Pinpoint the cell where the given text exists, returning its [x, y] midpoint coordinate. 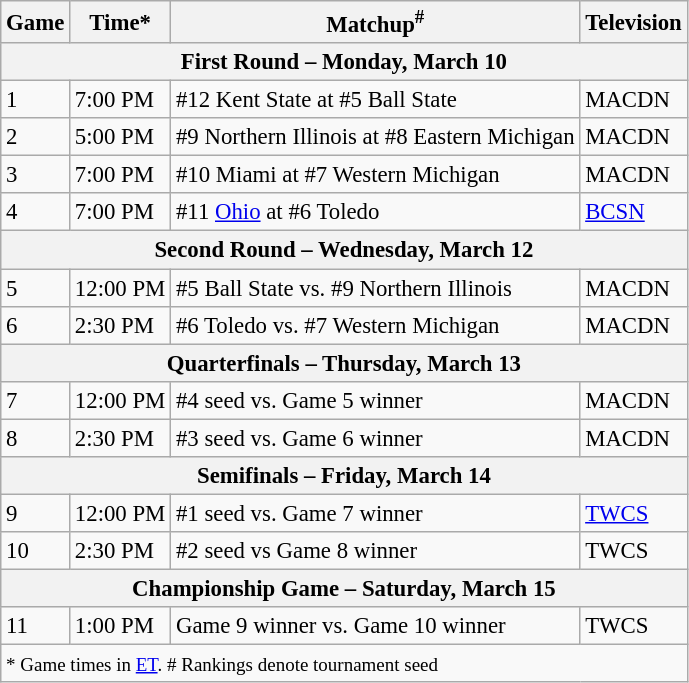
10 [36, 551]
Television [634, 22]
8 [36, 438]
* Game times in ET. # Rankings denote tournament seed [344, 664]
4 [36, 213]
First Round – Monday, March 10 [344, 62]
BCSN [634, 213]
#10 Miami at #7 Western Michigan [376, 175]
2 [36, 137]
3 [36, 175]
Time* [120, 22]
Quarterfinals – Thursday, March 13 [344, 363]
5:00 PM [120, 137]
9 [36, 513]
#1 seed vs. Game 7 winner [376, 513]
1 [36, 100]
Game [36, 22]
#11 Ohio at #6 Toledo [376, 213]
7 [36, 400]
#3 seed vs. Game 6 winner [376, 438]
#2 seed vs Game 8 winner [376, 551]
Matchup# [376, 22]
Game 9 winner vs. Game 10 winner [376, 626]
Semifinals – Friday, March 14 [344, 476]
1:00 PM [120, 626]
Second Round – Wednesday, March 12 [344, 250]
#6 Toledo vs. #7 Western Michigan [376, 325]
#4 seed vs. Game 5 winner [376, 400]
Championship Game – Saturday, March 15 [344, 588]
11 [36, 626]
5 [36, 288]
#12 Kent State at #5 Ball State [376, 100]
#5 Ball State vs. #9 Northern Illinois [376, 288]
6 [36, 325]
#9 Northern Illinois at #8 Eastern Michigan [376, 137]
